Pinpoint the cell where the given text exists, returning its (x, y) midpoint coordinate. 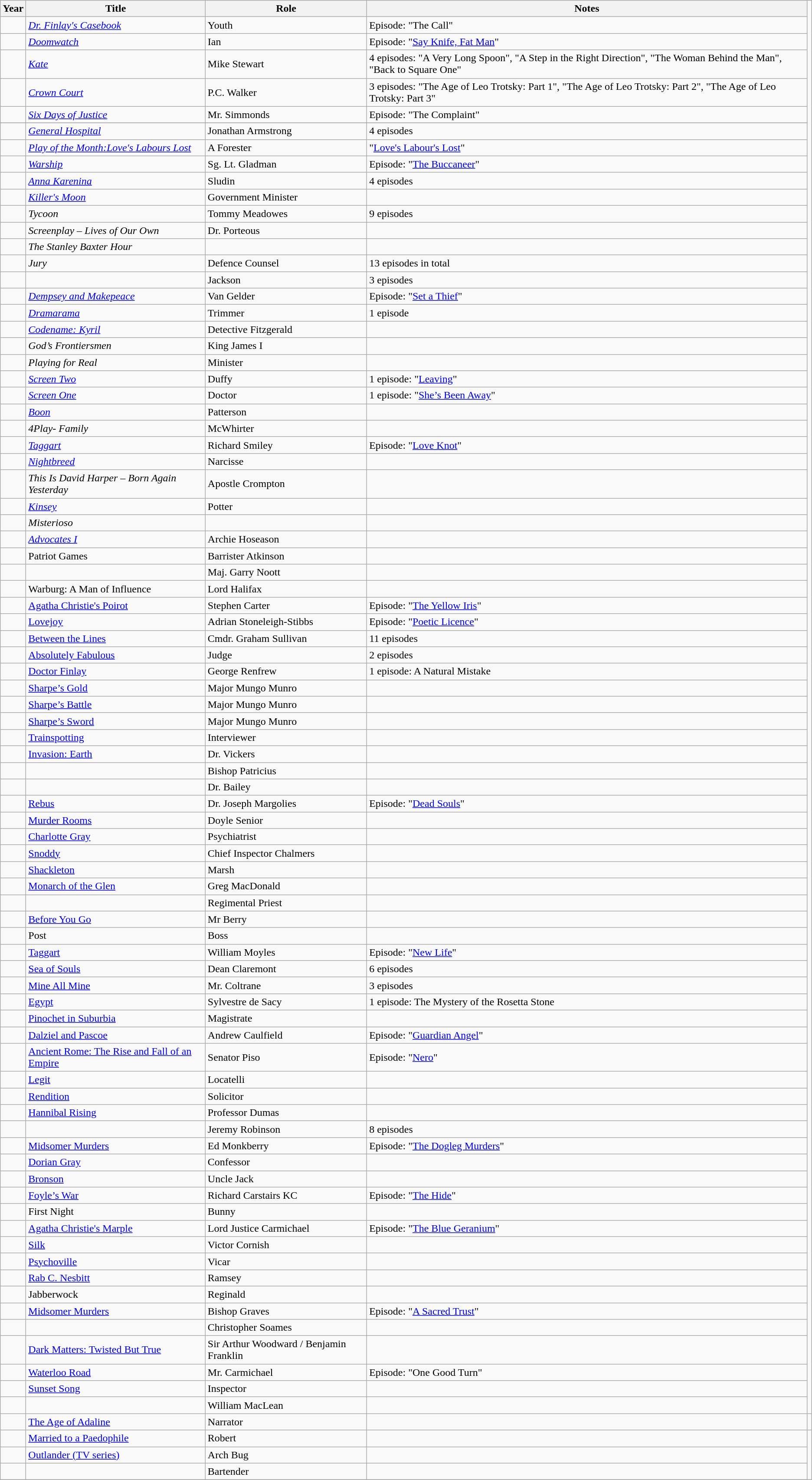
Doctor (286, 395)
Episode: "Nero" (587, 1057)
Screen One (115, 395)
Reginald (286, 1294)
Before You Go (115, 919)
Ian (286, 42)
Trimmer (286, 313)
Ancient Rome: The Rise and Fall of an Empire (115, 1057)
Sylvestre de Sacy (286, 1002)
Cmdr. Graham Sullivan (286, 638)
Narrator (286, 1422)
Notes (587, 9)
Uncle Jack (286, 1179)
Jackson (286, 280)
A Forester (286, 148)
Title (115, 9)
Doyle Senior (286, 820)
Playing for Real (115, 362)
Year (13, 9)
Rendition (115, 1096)
Between the Lines (115, 638)
Patterson (286, 412)
Dr. Vickers (286, 754)
Crown Court (115, 92)
Egypt (115, 1002)
Duffy (286, 379)
Robert (286, 1438)
Marsh (286, 870)
Episode: "Set a Thief" (587, 296)
"Love's Labour's Lost" (587, 148)
Mr. Coltrane (286, 985)
Interviewer (286, 737)
Christopher Soames (286, 1328)
Murder Rooms (115, 820)
6 episodes (587, 969)
Warship (115, 164)
8 episodes (587, 1129)
Episode: "The Complaint" (587, 115)
Bartender (286, 1471)
William Moyles (286, 952)
11 episodes (587, 638)
4 episodes: "A Very Long Spoon", "A Step in the Right Direction", "The Woman Behind the Man", "Back to Square One" (587, 64)
Boon (115, 412)
1 episode: A Natural Mistake (587, 671)
Patriot Games (115, 556)
Agatha Christie's Marple (115, 1228)
Bronson (115, 1179)
Doomwatch (115, 42)
Professor Dumas (286, 1113)
Nightbreed (115, 461)
Episode: "Guardian Angel" (587, 1035)
Episode: "The Hide" (587, 1195)
Victor Cornish (286, 1245)
Sir Arthur Woodward / Benjamin Franklin (286, 1350)
Codename: Kyril (115, 329)
Bishop Graves (286, 1311)
Archie Hoseason (286, 539)
1 episode (587, 313)
Dorian Gray (115, 1162)
3 episodes: "The Age of Leo Trotsky: Part 1", "The Age of Leo Trotsky: Part 2", "The Age of Leo Trotsky: Part 3" (587, 92)
Richard Smiley (286, 445)
Defence Counsel (286, 263)
Rab C. Nesbitt (115, 1278)
Narcisse (286, 461)
Jury (115, 263)
Episode: "Say Knife, Fat Man" (587, 42)
Mr Berry (286, 919)
Mr. Simmonds (286, 115)
Confessor (286, 1162)
Episode: "One Good Turn" (587, 1372)
Mr. Carmichael (286, 1372)
Jeremy Robinson (286, 1129)
Richard Carstairs KC (286, 1195)
Lord Justice Carmichael (286, 1228)
Shackleton (115, 870)
Jonathan Armstrong (286, 131)
Greg MacDonald (286, 886)
Pinochet in Suburbia (115, 1018)
Mike Stewart (286, 64)
Van Gelder (286, 296)
Episode: "New Life" (587, 952)
Regimental Priest (286, 903)
Dempsey and Makepeace (115, 296)
Ed Monkberry (286, 1146)
Tycoon (115, 214)
First Night (115, 1212)
Dark Matters: Twisted But True (115, 1350)
Episode: "The Dogleg Murders" (587, 1146)
Kinsey (115, 506)
1 episode: "Leaving" (587, 379)
P.C. Walker (286, 92)
Episode: "Love Knot" (587, 445)
Sea of Souls (115, 969)
Tommy Meadowes (286, 214)
King James I (286, 346)
Boss (286, 936)
Absolutely Fabulous (115, 655)
The Age of Adaline (115, 1422)
Sharpe’s Sword (115, 721)
Judge (286, 655)
Screen Two (115, 379)
Lovejoy (115, 622)
Arch Bug (286, 1455)
Adrian Stoneleigh-Stibbs (286, 622)
God’s Frontiersmen (115, 346)
Doctor Finlay (115, 671)
Screenplay – Lives of Our Own (115, 230)
Kate (115, 64)
Youth (286, 25)
Solicitor (286, 1096)
Advocates I (115, 539)
Post (115, 936)
Episode: "A Sacred Trust" (587, 1311)
Sg. Lt. Gladman (286, 164)
Dramarama (115, 313)
This Is David Harper – Born Again Yesterday (115, 483)
Sharpe’s Battle (115, 704)
Inspector (286, 1389)
Warburg: A Man of Influence (115, 589)
Sludin (286, 181)
Legit (115, 1080)
Magistrate (286, 1018)
Dr. Bailey (286, 787)
Psychiatrist (286, 837)
Episode: "The Yellow Iris" (587, 605)
Silk (115, 1245)
Apostle Crompton (286, 483)
1 episode: "She’s Been Away" (587, 395)
Government Minister (286, 197)
Sharpe’s Gold (115, 688)
Barrister Atkinson (286, 556)
Dr. Finlay's Casebook (115, 25)
4Play- Family (115, 428)
Episode: "Dead Souls" (587, 804)
Killer's Moon (115, 197)
Rebus (115, 804)
Agatha Christie's Poirot (115, 605)
Dalziel and Pascoe (115, 1035)
Outlander (TV series) (115, 1455)
Vicar (286, 1261)
Chief Inspector Chalmers (286, 853)
Episode: "Poetic Licence" (587, 622)
George Renfrew (286, 671)
Married to a Paedophile (115, 1438)
Trainspotting (115, 737)
2 episodes (587, 655)
1 episode: The Mystery of the Rosetta Stone (587, 1002)
Jabberwock (115, 1294)
Episode: "The Buccaneer" (587, 164)
Sunset Song (115, 1389)
Waterloo Road (115, 1372)
13 episodes in total (587, 263)
Detective Fitzgerald (286, 329)
Play of the Month:Love's Labours Lost (115, 148)
Senator Piso (286, 1057)
McWhirter (286, 428)
Episode: "The Call" (587, 25)
Dr. Joseph Margolies (286, 804)
Bishop Patricius (286, 770)
Ramsey (286, 1278)
Minister (286, 362)
Dean Claremont (286, 969)
Psychoville (115, 1261)
Foyle’s War (115, 1195)
Andrew Caulfield (286, 1035)
Bunny (286, 1212)
Episode: "The Blue Geranium" (587, 1228)
Monarch of the Glen (115, 886)
Hannibal Rising (115, 1113)
General Hospital (115, 131)
Misterioso (115, 523)
Six Days of Justice (115, 115)
Invasion: Earth (115, 754)
Locatelli (286, 1080)
Role (286, 9)
Stephen Carter (286, 605)
William MacLean (286, 1405)
9 episodes (587, 214)
Maj. Garry Noott (286, 572)
Mine All Mine (115, 985)
The Stanley Baxter Hour (115, 247)
Lord Halifax (286, 589)
Potter (286, 506)
Anna Karenina (115, 181)
Snoddy (115, 853)
Dr. Porteous (286, 230)
Charlotte Gray (115, 837)
